Capture the cell that displays the provided text and extract its [X, Y] central coordinate. 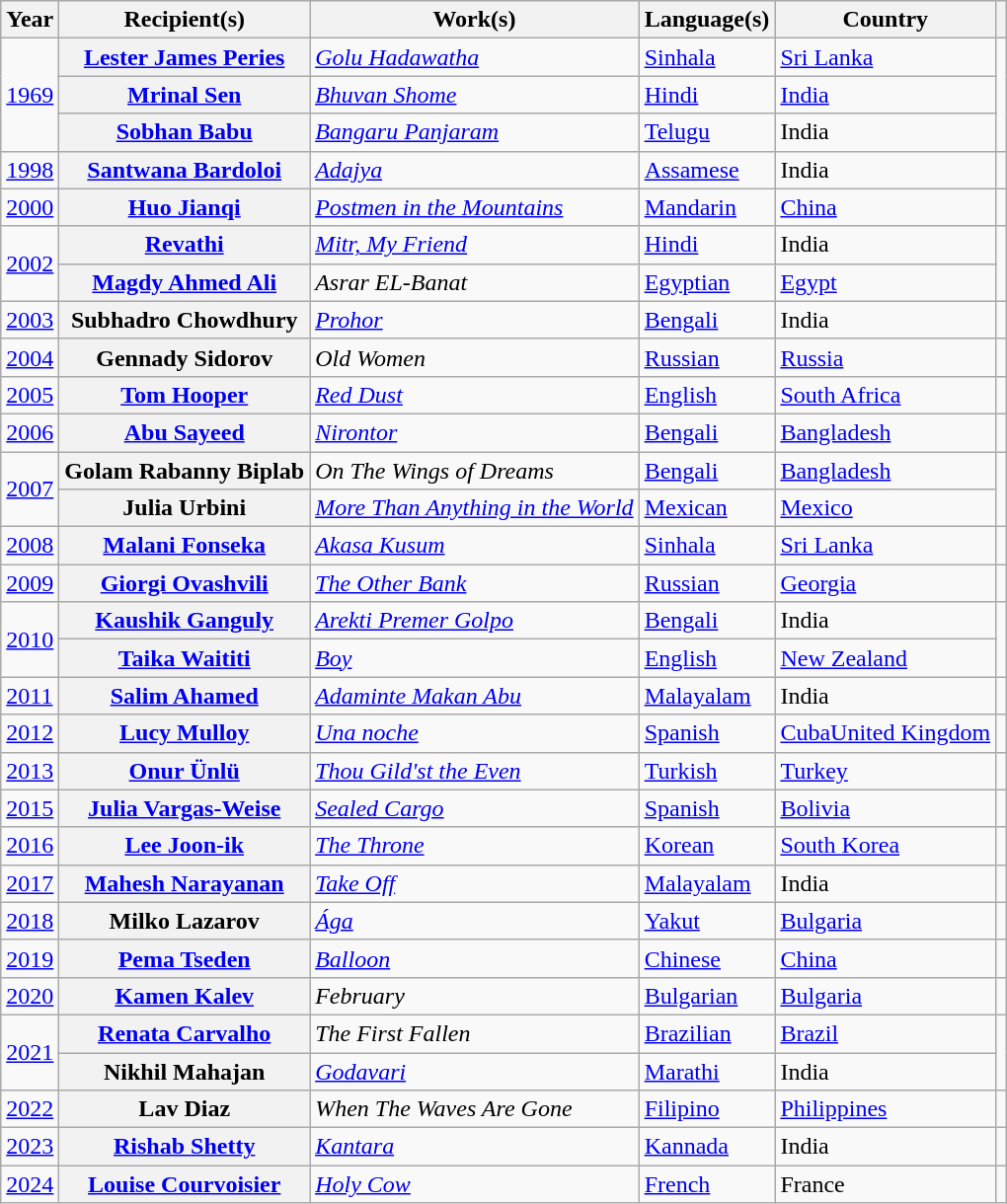
Magdy Ahmed Ali [185, 282]
2015 [30, 808]
The Other Bank [475, 583]
Brazilian [707, 1033]
2004 [30, 357]
The Throne [475, 846]
Arekti Premer Golpo [475, 621]
Gennady Sidorov [185, 357]
Mrinal Sen [185, 95]
Asrar EL-Banat [475, 282]
2003 [30, 320]
Nikhil Mahajan [185, 1071]
France [886, 1184]
Thou Gild'st the Even [475, 771]
Yakut [707, 921]
Bangaru Panjaram [475, 132]
Year [30, 20]
Pema Tseden [185, 958]
Marathi [707, 1071]
2020 [30, 996]
2022 [30, 1109]
Sobhan Babu [185, 132]
Mahesh Narayanan [185, 883]
2011 [30, 696]
Kantara [475, 1147]
2012 [30, 733]
Kannada [707, 1147]
Godavari [475, 1071]
2009 [30, 583]
2017 [30, 883]
The First Fallen [475, 1033]
Turkish [707, 771]
Mexico [886, 508]
Taika Waititi [185, 658]
2007 [30, 489]
Russia [886, 357]
2005 [30, 395]
Prohor [475, 320]
Lucy Mulloy [185, 733]
When The Waves Are Gone [475, 1109]
Postmen in the Mountains [475, 207]
On The Wings of Dreams [475, 471]
Mandarin [707, 207]
Salim Ahamed [185, 696]
Golam Rabanny Biplab [185, 471]
Assamese [707, 170]
1998 [30, 170]
Telugu [707, 132]
2010 [30, 640]
Korean [707, 846]
Julia Urbini [185, 508]
2019 [30, 958]
Milko Lazarov [185, 921]
Abu Sayeed [185, 432]
Country [886, 20]
More Than Anything in the World [475, 508]
Lester James Peries [185, 57]
Kamen Kalev [185, 996]
Turkey [886, 771]
Adajya [475, 170]
February [475, 996]
Una noche [475, 733]
French [707, 1184]
Red Dust [475, 395]
2006 [30, 432]
Tom Hooper [185, 395]
Egypt [886, 282]
Kaushik Ganguly [185, 621]
Louise Courvoisier [185, 1184]
2000 [30, 207]
2016 [30, 846]
2021 [30, 1052]
Lav Diaz [185, 1109]
Language(s) [707, 20]
New Zealand [886, 658]
Akasa Kusum [475, 546]
Onur Ünlü [185, 771]
Santwana Bardoloi [185, 170]
Brazil [886, 1033]
Sealed Cargo [475, 808]
2008 [30, 546]
Chinese [707, 958]
Bhuvan Shome [475, 95]
South Africa [886, 395]
Recipient(s) [185, 20]
Golu Hadawatha [475, 57]
Filipino [707, 1109]
2013 [30, 771]
Boy [475, 658]
Egyptian [707, 282]
Bolivia [886, 808]
Old Women [475, 357]
Revathi [185, 245]
Adaminte Makan Abu [475, 696]
South Korea [886, 846]
1969 [30, 95]
Huo Jianqi [185, 207]
Holy Cow [475, 1184]
Malani Fonseka [185, 546]
Rishab Shetty [185, 1147]
2002 [30, 263]
2024 [30, 1184]
Giorgi Ovashvili [185, 583]
Renata Carvalho [185, 1033]
Balloon [475, 958]
Mitr, My Friend [475, 245]
Julia Vargas-Weise [185, 808]
CubaUnited Kingdom [886, 733]
Philippines [886, 1109]
Subhadro Chowdhury [185, 320]
Lee Joon-ik [185, 846]
2023 [30, 1147]
Georgia [886, 583]
Ága [475, 921]
Nirontor [475, 432]
2018 [30, 921]
Mexican [707, 508]
Work(s) [475, 20]
Bulgarian [707, 996]
Take Off [475, 883]
